For the text-containing cell, return its midpoint in (x, y) coordinate format. 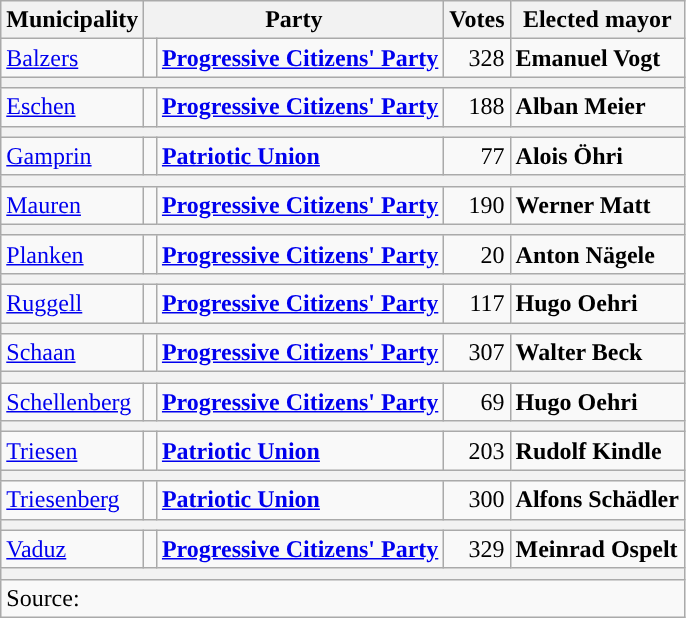
69 (477, 402)
117 (477, 303)
Schaan (72, 353)
Ruggell (72, 303)
Municipality (72, 20)
307 (477, 353)
Planken (72, 254)
Alfons Schädler (597, 500)
Elected mayor (597, 20)
Party (294, 20)
Alois Öhri (597, 156)
Mauren (72, 205)
188 (477, 107)
Rudolf Kindle (597, 451)
Triesenberg (72, 500)
Triesen (72, 451)
Gamprin (72, 156)
Emanuel Vogt (597, 58)
Meinrad Ospelt (597, 549)
20 (477, 254)
Vaduz (72, 549)
Schellenberg (72, 402)
Werner Matt (597, 205)
Eschen (72, 107)
300 (477, 500)
Alban Meier (597, 107)
Votes (477, 20)
329 (477, 549)
Source: (343, 598)
Walter Beck (597, 353)
328 (477, 58)
Balzers (72, 58)
203 (477, 451)
77 (477, 156)
190 (477, 205)
Anton Nägele (597, 254)
